Return (x, y) of the center of cell containing provided text 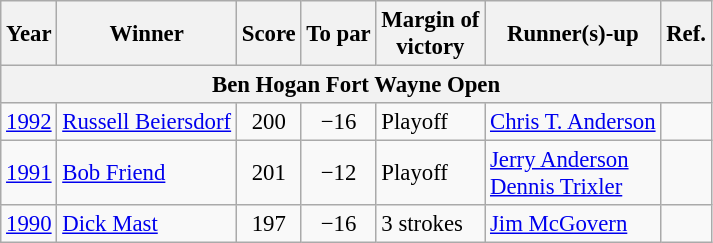
1992 (29, 122)
Jerry Anderson Dennis Trixler (573, 174)
200 (268, 122)
1990 (29, 224)
Runner(s)-up (573, 34)
Dick Mast (147, 224)
Russell Beiersdorf (147, 122)
Winner (147, 34)
Bob Friend (147, 174)
Margin ofvictory (430, 34)
Year (29, 34)
Ben Hogan Fort Wayne Open (356, 85)
197 (268, 224)
201 (268, 174)
−12 (338, 174)
Ref. (686, 34)
3 strokes (430, 224)
Chris T. Anderson (573, 122)
1991 (29, 174)
Jim McGovern (573, 224)
Score (268, 34)
To par (338, 34)
